Locate the cell with the specified text and output its [x, y] center coordinate. 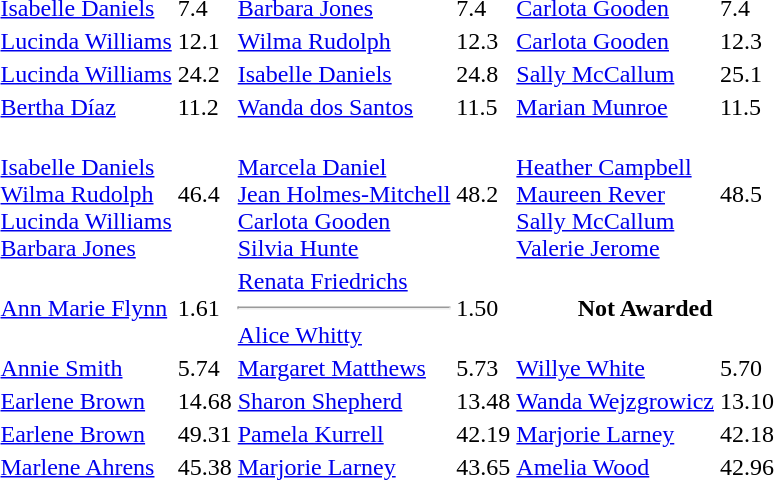
Sharon Shepherd [344, 401]
Margaret Matthews [344, 368]
46.4 [204, 194]
1.50 [484, 308]
12.1 [204, 41]
14.68 [204, 401]
Heather CampbellMaureen ReverSally McCallumValerie Jerome [616, 194]
42.19 [484, 434]
Renata Friedrichs Alice Whitty [344, 308]
49.31 [204, 434]
Isabelle Daniels [344, 74]
Wanda Wejzgrowicz [616, 401]
11.2 [204, 107]
Marcela DanielJean Holmes-MitchellCarlota GoodenSilvia Hunte [344, 194]
Willye White [616, 368]
Marian Munroe [616, 107]
48.2 [484, 194]
24.8 [484, 74]
13.48 [484, 401]
11.5 [484, 107]
24.2 [204, 74]
Pamela Kurrell [344, 434]
5.74 [204, 368]
1.61 [204, 308]
Wilma Rudolph [344, 41]
Carlota Gooden [616, 41]
Wanda dos Santos [344, 107]
12.3 [484, 41]
5.73 [484, 368]
Sally McCallum [616, 74]
Marjorie Larney [616, 434]
